From the cell containing the given text, extract its center point as [x, y] coordinate. 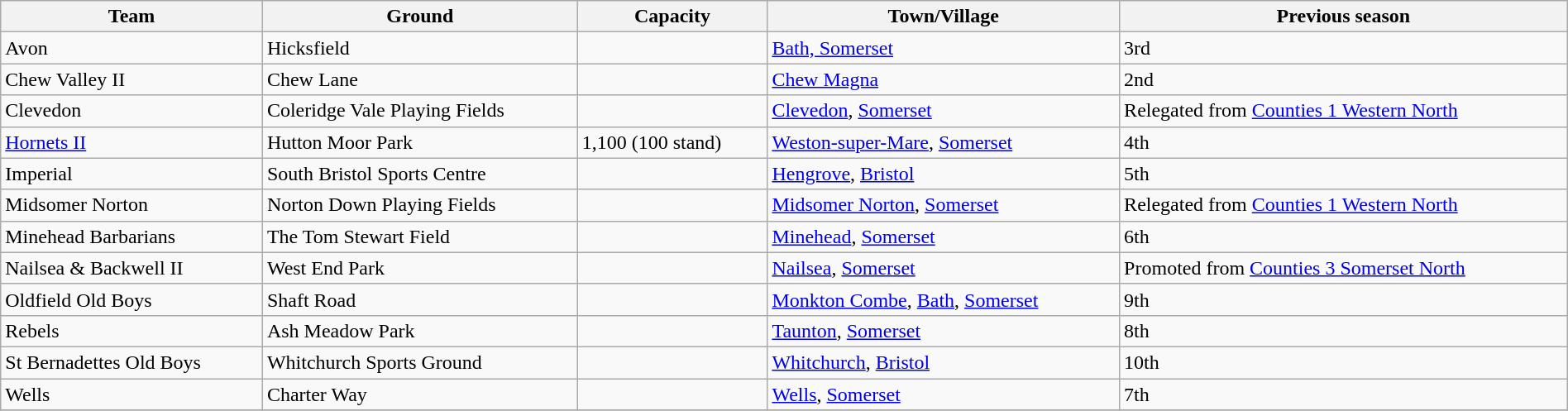
Capacity [672, 17]
5th [1344, 174]
1,100 (100 stand) [672, 142]
Hengrove, Bristol [944, 174]
West End Park [420, 268]
Town/Village [944, 17]
Coleridge Vale Playing Fields [420, 111]
Shaft Road [420, 299]
South Bristol Sports Centre [420, 174]
Nailsea, Somerset [944, 268]
Whitchurch Sports Ground [420, 362]
Bath, Somerset [944, 48]
Weston-super-Mare, Somerset [944, 142]
Charter Way [420, 394]
Nailsea & Backwell II [132, 268]
Clevedon [132, 111]
Chew Lane [420, 79]
The Tom Stewart Field [420, 237]
10th [1344, 362]
3rd [1344, 48]
Oldfield Old Boys [132, 299]
Hutton Moor Park [420, 142]
Wells [132, 394]
4th [1344, 142]
2nd [1344, 79]
Hornets II [132, 142]
8th [1344, 331]
Promoted from Counties 3 Somerset North [1344, 268]
Minehead Barbarians [132, 237]
Ash Meadow Park [420, 331]
9th [1344, 299]
Rebels [132, 331]
St Bernadettes Old Boys [132, 362]
6th [1344, 237]
Ground [420, 17]
Clevedon, Somerset [944, 111]
Midsomer Norton, Somerset [944, 205]
Previous season [1344, 17]
Midsomer Norton [132, 205]
Taunton, Somerset [944, 331]
Hicksfield [420, 48]
7th [1344, 394]
Team [132, 17]
Minehead, Somerset [944, 237]
Monkton Combe, Bath, Somerset [944, 299]
Avon [132, 48]
Whitchurch, Bristol [944, 362]
Imperial [132, 174]
Wells, Somerset [944, 394]
Norton Down Playing Fields [420, 205]
Chew Magna [944, 79]
Chew Valley II [132, 79]
